Return the [X, Y] coordinate for the center point of the cell that contains the specified text.  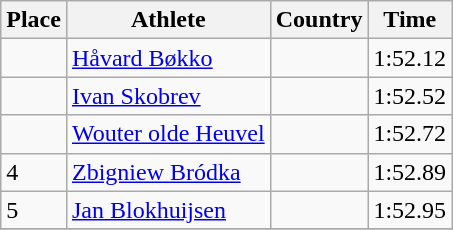
Country [319, 20]
Wouter olde Heuvel [168, 134]
1:52.52 [410, 96]
Zbigniew Bródka [168, 172]
1:52.12 [410, 58]
Place [34, 20]
Håvard Bøkko [168, 58]
4 [34, 172]
1:52.95 [410, 210]
Time [410, 20]
Jan Blokhuijsen [168, 210]
1:52.72 [410, 134]
1:52.89 [410, 172]
Ivan Skobrev [168, 96]
Athlete [168, 20]
5 [34, 210]
